Return [x, y] of the center of cell containing provided text 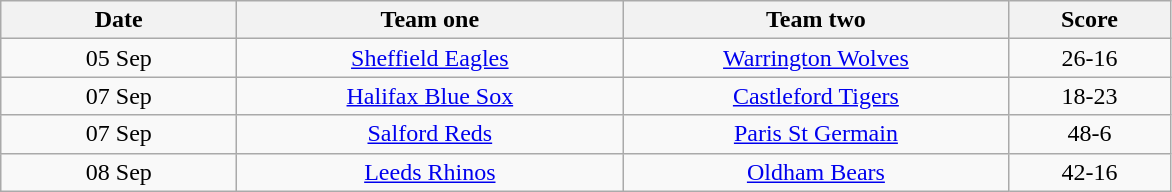
26-16 [1090, 58]
42-16 [1090, 172]
48-6 [1090, 134]
Sheffield Eagles [430, 58]
Oldham Bears [816, 172]
Score [1090, 20]
Team two [816, 20]
Date [119, 20]
08 Sep [119, 172]
Leeds Rhinos [430, 172]
Castleford Tigers [816, 96]
Team one [430, 20]
Paris St Germain [816, 134]
Salford Reds [430, 134]
18-23 [1090, 96]
05 Sep [119, 58]
Halifax Blue Sox [430, 96]
Warrington Wolves [816, 58]
